Locate the cell with the specified text and output its [X, Y] center coordinate. 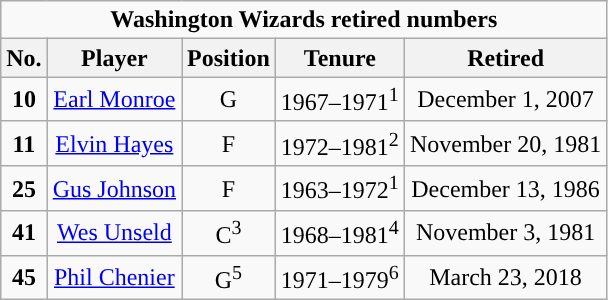
25 [24, 188]
No. [24, 58]
December 1, 2007 [505, 100]
1971–19796 [340, 278]
1963–19721 [340, 188]
10 [24, 100]
1967–19711 [340, 100]
Gus Johnson [114, 188]
G5 [229, 278]
March 23, 2018 [505, 278]
1972–19812 [340, 144]
11 [24, 144]
Retired [505, 58]
Earl Monroe [114, 100]
45 [24, 278]
Player [114, 58]
Tenure [340, 58]
C3 [229, 234]
G [229, 100]
Elvin Hayes [114, 144]
Washington Wizards retired numbers [304, 20]
1968–19814 [340, 234]
41 [24, 234]
Phil Chenier [114, 278]
December 13, 1986 [505, 188]
November 20, 1981 [505, 144]
Wes Unseld [114, 234]
Position [229, 58]
November 3, 1981 [505, 234]
